Provide the [x, y] coordinate of the cell's center where the given text is located.  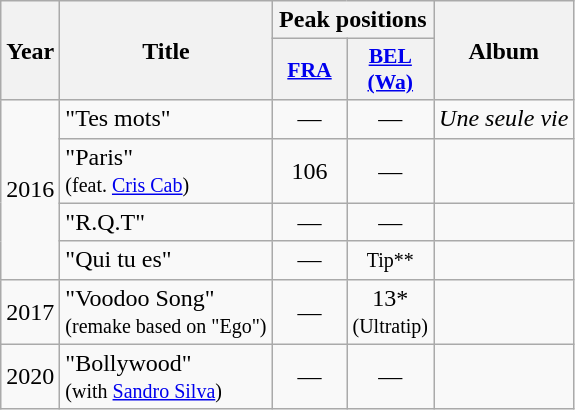
Une seule vie [504, 119]
"R.Q.T" [166, 222]
BEL(Wa) [390, 70]
106 [310, 170]
"Tes mots" [166, 119]
Tip** [390, 260]
Year [30, 50]
2020 [30, 376]
Album [504, 50]
FRA [310, 70]
"Paris" (feat. Cris Cab) [166, 170]
"Qui tu es" [166, 260]
"Voodoo Song" (remake based on "Ego") [166, 312]
2017 [30, 312]
Title [166, 50]
2016 [30, 190]
Peak positions [352, 20]
13*(Ultratip) [390, 312]
"Bollywood" (with Sandro Silva) [166, 376]
